Extract the (X, Y) coordinate from the center of the cell holding the provided text.  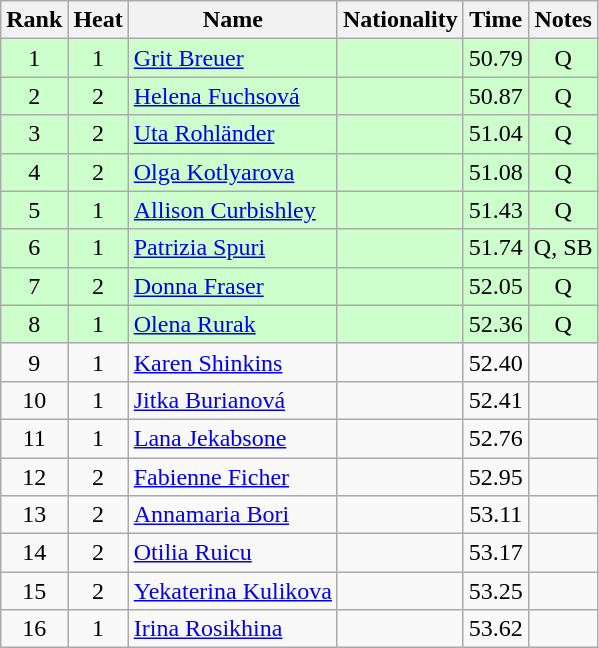
8 (34, 324)
50.87 (496, 96)
Name (232, 20)
6 (34, 248)
51.74 (496, 248)
53.62 (496, 629)
Allison Curbishley (232, 210)
50.79 (496, 58)
5 (34, 210)
52.76 (496, 438)
11 (34, 438)
Notes (563, 20)
3 (34, 134)
Grit Breuer (232, 58)
Otilia Ruicu (232, 553)
Patrizia Spuri (232, 248)
15 (34, 591)
Irina Rosikhina (232, 629)
52.95 (496, 477)
Olga Kotlyarova (232, 172)
53.25 (496, 591)
Lana Jekabsone (232, 438)
7 (34, 286)
52.40 (496, 362)
Q, SB (563, 248)
Annamaria Bori (232, 515)
Time (496, 20)
16 (34, 629)
53.17 (496, 553)
Karen Shinkins (232, 362)
4 (34, 172)
51.43 (496, 210)
Uta Rohländer (232, 134)
52.05 (496, 286)
Jitka Burianová (232, 400)
Yekaterina Kulikova (232, 591)
52.36 (496, 324)
13 (34, 515)
53.11 (496, 515)
51.08 (496, 172)
Donna Fraser (232, 286)
Fabienne Ficher (232, 477)
Olena Rurak (232, 324)
51.04 (496, 134)
Rank (34, 20)
9 (34, 362)
10 (34, 400)
Heat (98, 20)
Nationality (400, 20)
12 (34, 477)
Helena Fuchsová (232, 96)
52.41 (496, 400)
14 (34, 553)
